Scan for the cell matching the given text and deliver its (X, Y) coordinate at center. 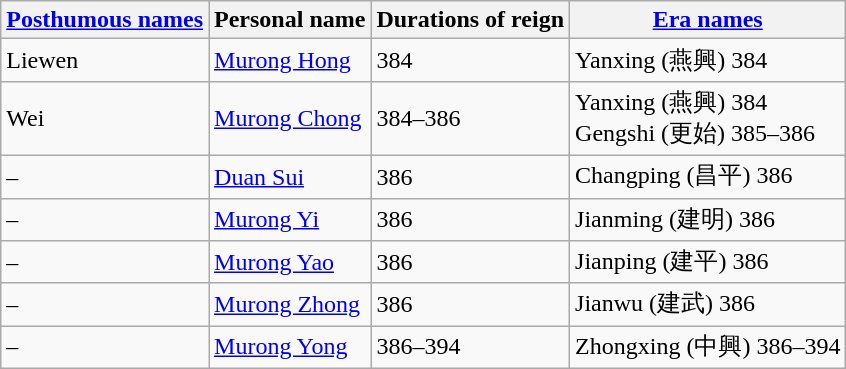
Murong Yao (290, 262)
386–394 (470, 348)
Murong Hong (290, 60)
Murong Yi (290, 220)
Liewen (105, 60)
Jianming (建明) 386 (708, 220)
Duan Sui (290, 176)
Murong Yong (290, 348)
384 (470, 60)
Era names (708, 20)
Changping (昌平) 386 (708, 176)
384–386 (470, 118)
Murong Zhong (290, 304)
Yanxing (燕興) 384 Gengshi (更始) 385–386 (708, 118)
Jianping (建平) 386 (708, 262)
Posthumous names (105, 20)
Zhongxing (中興) 386–394 (708, 348)
Personal name (290, 20)
Murong Chong (290, 118)
Jianwu (建武) 386 (708, 304)
Durations of reign (470, 20)
Yanxing (燕興) 384 (708, 60)
Wei (105, 118)
